Locate the cell with the specified text and output its (x, y) center coordinate. 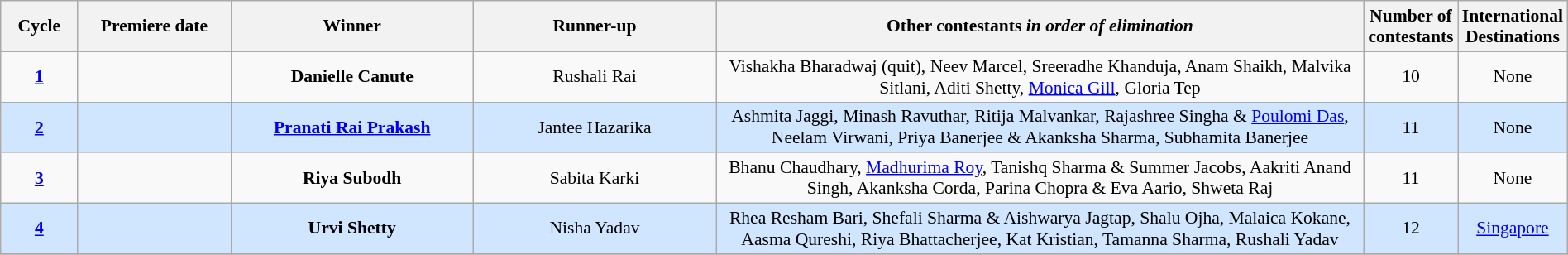
Vishakha Bharadwaj (quit), Neev Marcel, Sreeradhe Khanduja, Anam Shaikh, Malvika Sitlani, Aditi Shetty, Monica Gill, Gloria Tep (1040, 76)
12 (1411, 229)
Bhanu Chaudhary, Madhurima Roy, Tanishq Sharma & Summer Jacobs, Aakriti Anand Singh, Akanksha Corda, Parina Chopra & Eva Aario, Shweta Raj (1040, 179)
Riya Subodh (352, 179)
Singapore (1513, 229)
Runner-up (594, 26)
Cycle (40, 26)
3 (40, 179)
2 (40, 127)
1 (40, 76)
Premiere date (154, 26)
10 (1411, 76)
Urvi Shetty (352, 229)
Danielle Canute (352, 76)
Sabita Karki (594, 179)
Nisha Yadav (594, 229)
International Destinations (1513, 26)
Rushali Rai (594, 76)
Number of contestants (1411, 26)
Jantee Hazarika (594, 127)
Other contestants in order of elimination (1040, 26)
Pranati Rai Prakash (352, 127)
Winner (352, 26)
4 (40, 229)
